Locate the cell with the specified text and output its (X, Y) center coordinate. 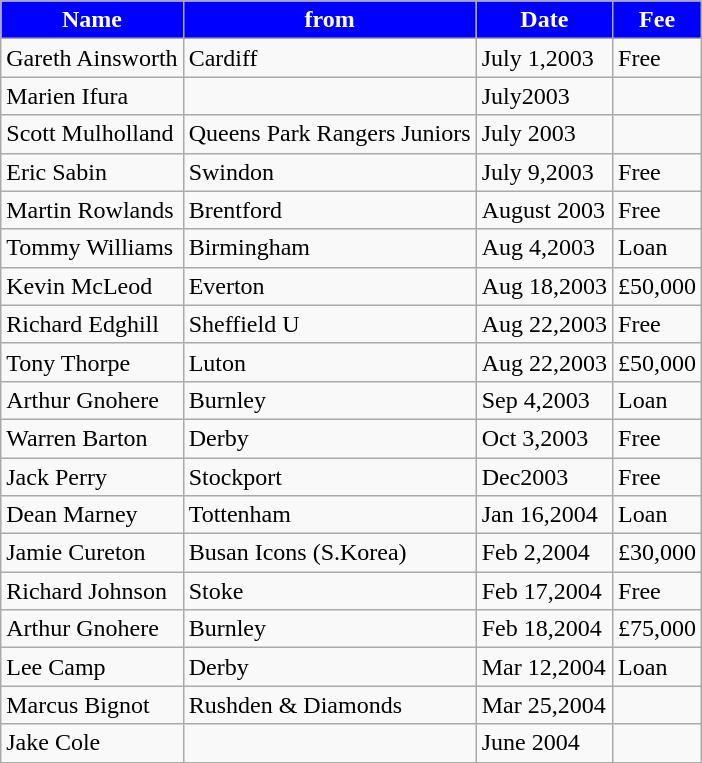
Everton (330, 286)
Stockport (330, 477)
Feb 18,2004 (544, 629)
£75,000 (658, 629)
Jake Cole (92, 743)
Sheffield U (330, 324)
from (330, 20)
Eric Sabin (92, 172)
Sep 4,2003 (544, 400)
Jack Perry (92, 477)
Warren Barton (92, 438)
Dean Marney (92, 515)
June 2004 (544, 743)
Oct 3,2003 (544, 438)
Marcus Bignot (92, 705)
Richard Edghill (92, 324)
Birmingham (330, 248)
Tony Thorpe (92, 362)
August 2003 (544, 210)
Queens Park Rangers Juniors (330, 134)
Tottenham (330, 515)
Martin Rowlands (92, 210)
Swindon (330, 172)
Busan Icons (S.Korea) (330, 553)
Stoke (330, 591)
Brentford (330, 210)
Name (92, 20)
Date (544, 20)
Marien Ifura (92, 96)
Jan 16,2004 (544, 515)
Aug 4,2003 (544, 248)
July 1,2003 (544, 58)
Kevin McLeod (92, 286)
Gareth Ainsworth (92, 58)
£30,000 (658, 553)
Lee Camp (92, 667)
Richard Johnson (92, 591)
Jamie Cureton (92, 553)
July 9,2003 (544, 172)
Dec2003 (544, 477)
Scott Mulholland (92, 134)
July 2003 (544, 134)
Rushden & Diamonds (330, 705)
Cardiff (330, 58)
Luton (330, 362)
Mar 12,2004 (544, 667)
Mar 25,2004 (544, 705)
Aug 18,2003 (544, 286)
July2003 (544, 96)
Feb 17,2004 (544, 591)
Feb 2,2004 (544, 553)
Tommy Williams (92, 248)
Fee (658, 20)
